Identify which cell holds the provided text, then report its [X, Y] central coordinate. 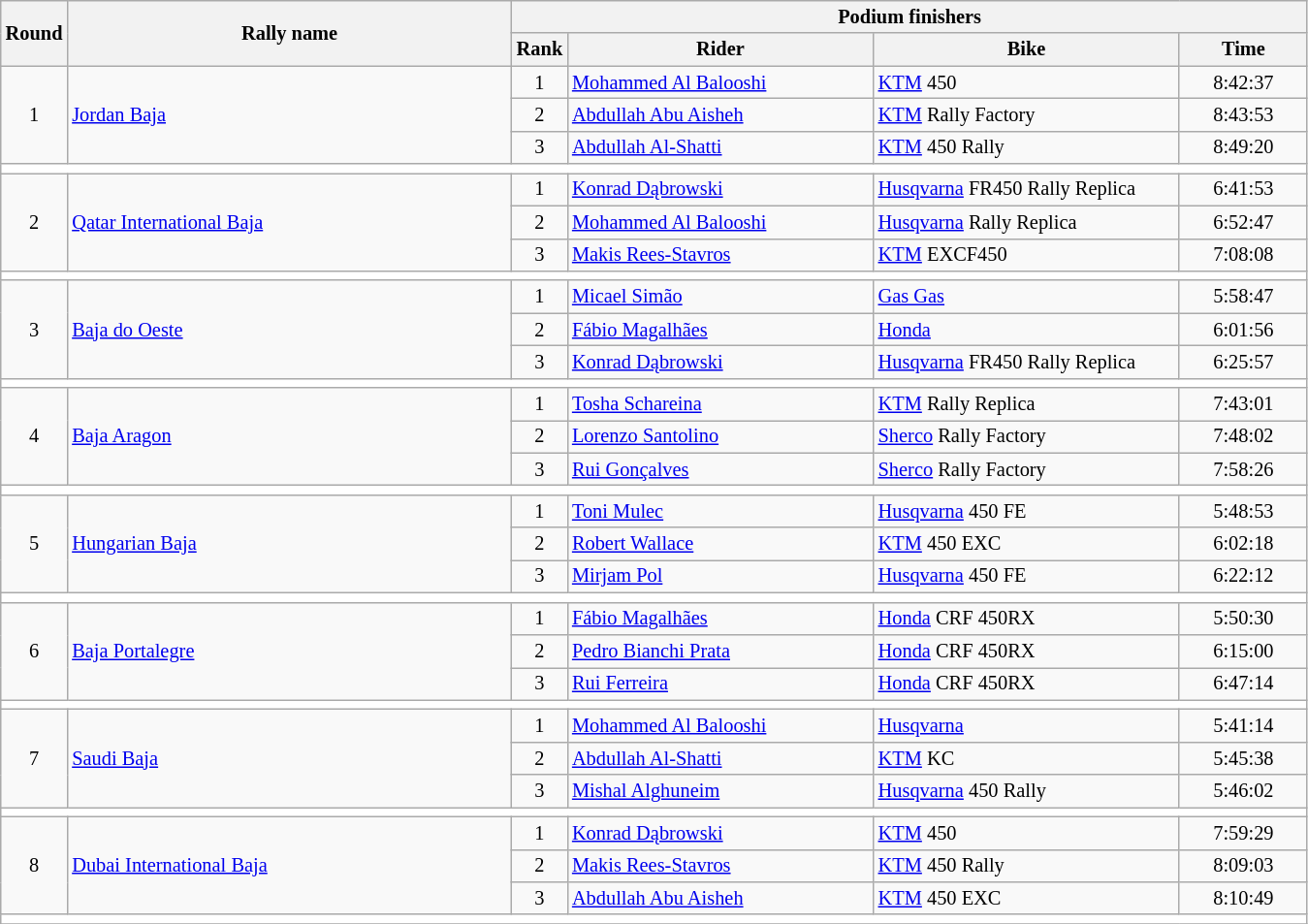
4 [35, 436]
Baja Portalegre [289, 652]
Rank [539, 49]
Husqvarna [1027, 725]
5:48:53 [1243, 511]
6:25:57 [1243, 362]
5:58:47 [1243, 297]
Toni Mulec [720, 511]
Pedro Bianchi Prata [720, 651]
6:41:53 [1243, 189]
Rui Ferreira [720, 684]
6:22:12 [1243, 576]
Baja Aragon [289, 436]
Bike [1027, 49]
6 [35, 652]
Jordan Baja [289, 114]
Micael Simão [720, 297]
6:47:14 [1243, 684]
7:43:01 [1243, 404]
Husqvarna Rally Replica [1027, 222]
5:46:02 [1243, 791]
7:48:02 [1243, 436]
6:01:56 [1243, 330]
Time [1243, 49]
Hungarian Baja [289, 543]
5:45:38 [1243, 758]
Rider [720, 49]
Mirjam Pol [720, 576]
Husqvarna 450 Rally [1027, 791]
KTM Rally Replica [1027, 404]
Gas Gas [1027, 297]
KTM KC [1027, 758]
Robert Wallace [720, 544]
Qatar International Baja [289, 221]
Lorenzo Santolino [720, 436]
KTM EXCF450 [1027, 255]
Tosha Schareina [720, 404]
8:49:20 [1243, 147]
8:42:37 [1243, 82]
6:15:00 [1243, 651]
Round [35, 33]
Podium finishers [909, 16]
Rui Gonçalves [720, 469]
7:08:08 [1243, 255]
5:50:30 [1243, 619]
7 [35, 758]
5 [35, 543]
6:02:18 [1243, 544]
6:52:47 [1243, 222]
8:10:49 [1243, 898]
5:41:14 [1243, 725]
7:58:26 [1243, 469]
8:43:53 [1243, 114]
Honda [1027, 330]
Mishal Alghuneim [720, 791]
7:59:29 [1243, 833]
8 [35, 865]
Dubai International Baja [289, 865]
Rally name [289, 33]
8:09:03 [1243, 866]
KTM Rally Factory [1027, 114]
Saudi Baja [289, 758]
Baja do Oeste [289, 330]
